Extract the [X, Y] coordinate from the center of the cell holding the provided text.  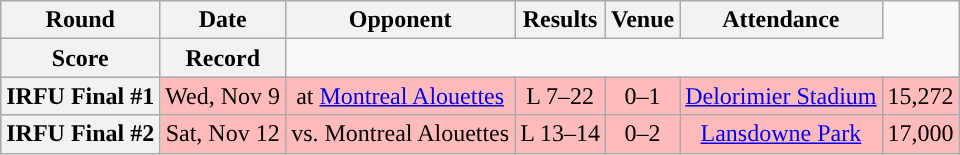
15,272 [920, 96]
IRFU Final #2 [80, 134]
Score [80, 58]
Lansdowne Park [781, 134]
L 13–14 [560, 134]
Sat, Nov 12 [223, 134]
0–1 [642, 96]
17,000 [920, 134]
Record [223, 58]
L 7–22 [560, 96]
Attendance [781, 20]
Opponent [400, 20]
at Montreal Alouettes [400, 96]
Results [560, 20]
Date [223, 20]
Venue [642, 20]
vs. Montreal Alouettes [400, 134]
Round [80, 20]
Wed, Nov 9 [223, 96]
0–2 [642, 134]
Delorimier Stadium [781, 96]
IRFU Final #1 [80, 96]
